Capture the cell that displays the provided text and extract its [x, y] central coordinate. 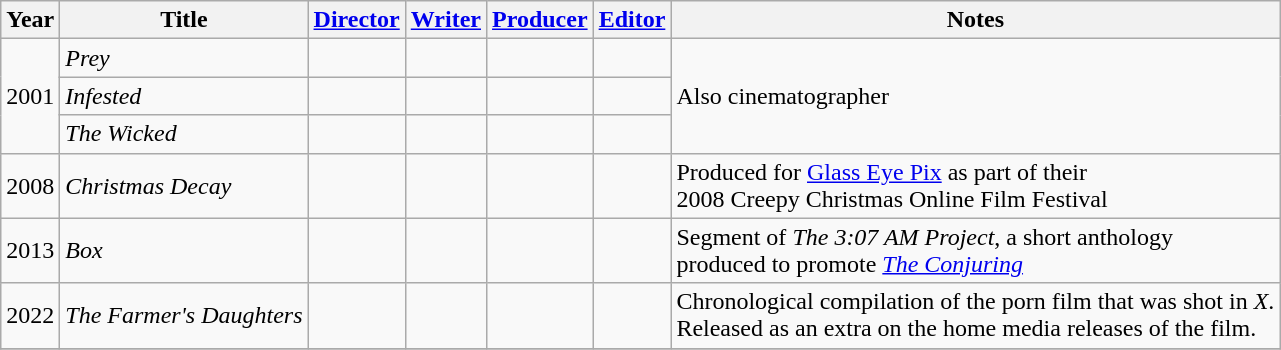
Producer [540, 20]
2013 [30, 250]
Year [30, 20]
Prey [184, 58]
Director [356, 20]
Notes [976, 20]
2008 [30, 186]
Segment of The 3:07 AM Project, a short anthologyproduced to promote The Conjuring [976, 250]
2022 [30, 316]
Christmas Decay [184, 186]
2001 [30, 96]
Title [184, 20]
The Wicked [184, 134]
Editor [632, 20]
Also cinematographer [976, 96]
Box [184, 250]
Produced for Glass Eye Pix as part of their2008 Creepy Christmas Online Film Festival [976, 186]
Infested [184, 96]
Writer [446, 20]
The Farmer's Daughters [184, 316]
Chronological compilation of the porn film that was shot in X.Released as an extra on the home media releases of the film. [976, 316]
